Return [X, Y] of the center of cell containing provided text 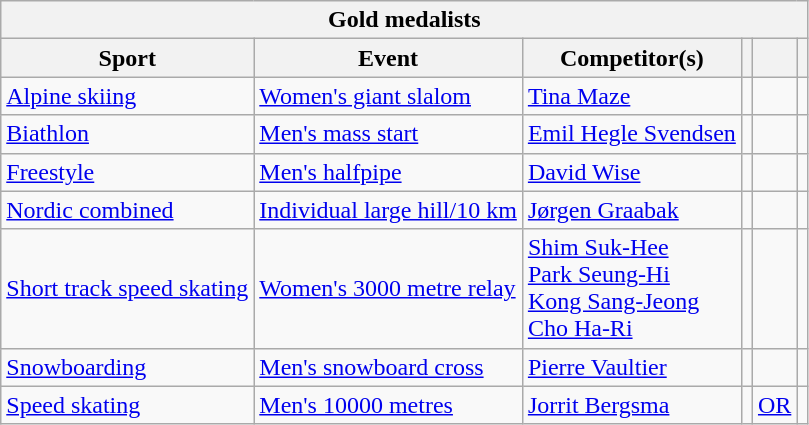
Snowboarding [128, 367]
Event [388, 58]
Men's halfpipe [388, 172]
Biathlon [128, 134]
Jorrit Bergsma [632, 405]
Men's mass start [388, 134]
Emil Hegle Svendsen [632, 134]
Gold medalists [404, 20]
Alpine skiing [128, 96]
Sport [128, 58]
Individual large hill/10 km [388, 210]
Women's 3000 metre relay [388, 288]
Freestyle [128, 172]
Pierre Vaultier [632, 367]
Competitor(s) [632, 58]
Jørgen Graabak [632, 210]
Tina Maze [632, 96]
Women's giant slalom [388, 96]
OR [774, 405]
Speed skating [128, 405]
Shim Suk-HeePark Seung-HiKong Sang-JeongCho Ha-Ri [632, 288]
Nordic combined [128, 210]
Short track speed skating [128, 288]
Men's snowboard cross [388, 367]
David Wise [632, 172]
Men's 10000 metres [388, 405]
